From the cell containing the given text, extract its center point as [X, Y] coordinate. 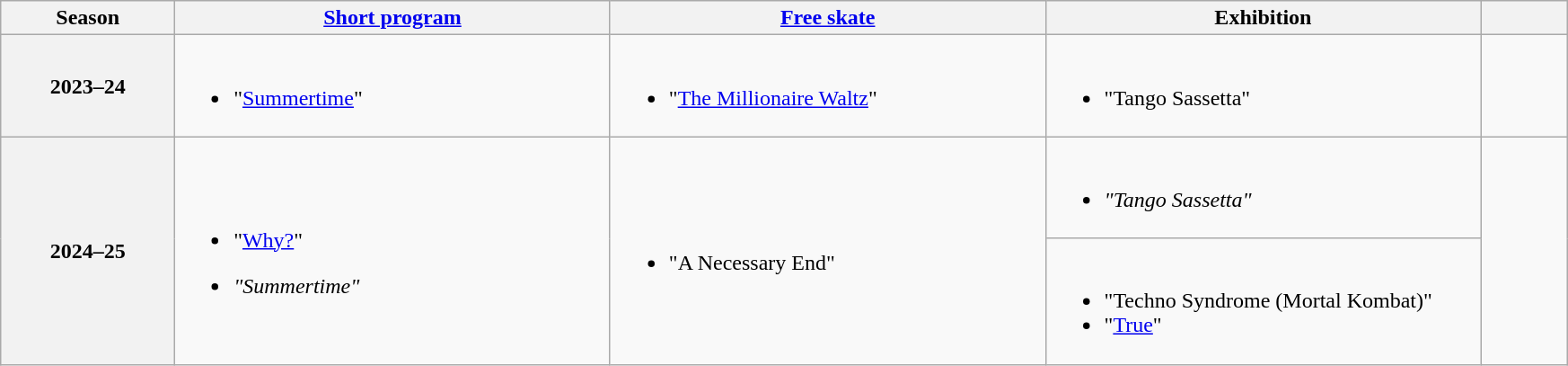
Exhibition [1263, 18]
2023–24 [88, 86]
"A Necessary End" [828, 250]
Free skate [828, 18]
"The Millionaire Waltz" [828, 86]
"Why?""Summertime" [393, 250]
Season [88, 18]
"Summertime" [393, 86]
Short program [393, 18]
2024–25 [88, 250]
"Techno Syndrome (Mortal Kombat)""True" [1263, 301]
